Capture the cell that displays the provided text and extract its [X, Y] central coordinate. 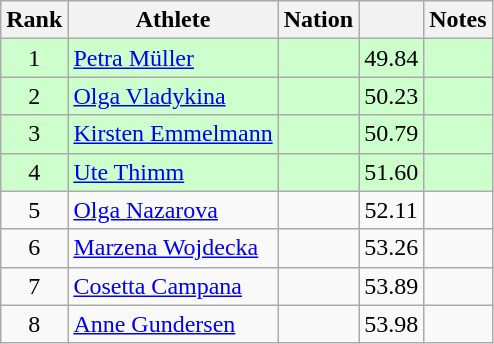
2 [34, 96]
5 [34, 210]
53.26 [392, 248]
52.11 [392, 210]
51.60 [392, 172]
49.84 [392, 58]
8 [34, 324]
4 [34, 172]
Olga Nazarova [173, 210]
Marzena Wojdecka [173, 248]
Nation [318, 20]
50.79 [392, 134]
Petra Müller [173, 58]
Ute Thimm [173, 172]
Rank [34, 20]
53.89 [392, 286]
6 [34, 248]
Anne Gundersen [173, 324]
1 [34, 58]
Cosetta Campana [173, 286]
Athlete [173, 20]
3 [34, 134]
50.23 [392, 96]
53.98 [392, 324]
Kirsten Emmelmann [173, 134]
Olga Vladykina [173, 96]
Notes [458, 20]
7 [34, 286]
